Scan for the cell matching the given text and deliver its [x, y] coordinate at center. 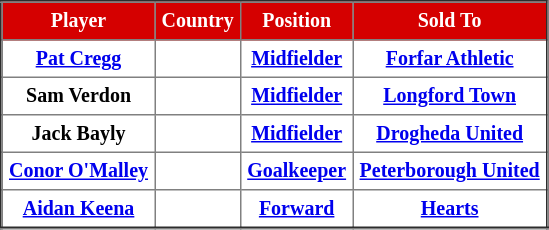
Longford Town [450, 96]
Position [296, 21]
Country [198, 21]
Conor O'Malley [78, 171]
Goalkeeper [296, 171]
Peterborough United [450, 171]
Drogheda United [450, 134]
Jack Bayly [78, 134]
Player [78, 21]
Pat Cregg [78, 59]
Aidan Keena [78, 209]
Sold To [450, 21]
Forward [296, 209]
Hearts [450, 209]
Sam Verdon [78, 96]
Forfar Athletic [450, 59]
